Return the [X, Y] coordinate for the center point of the cell that contains the specified text.  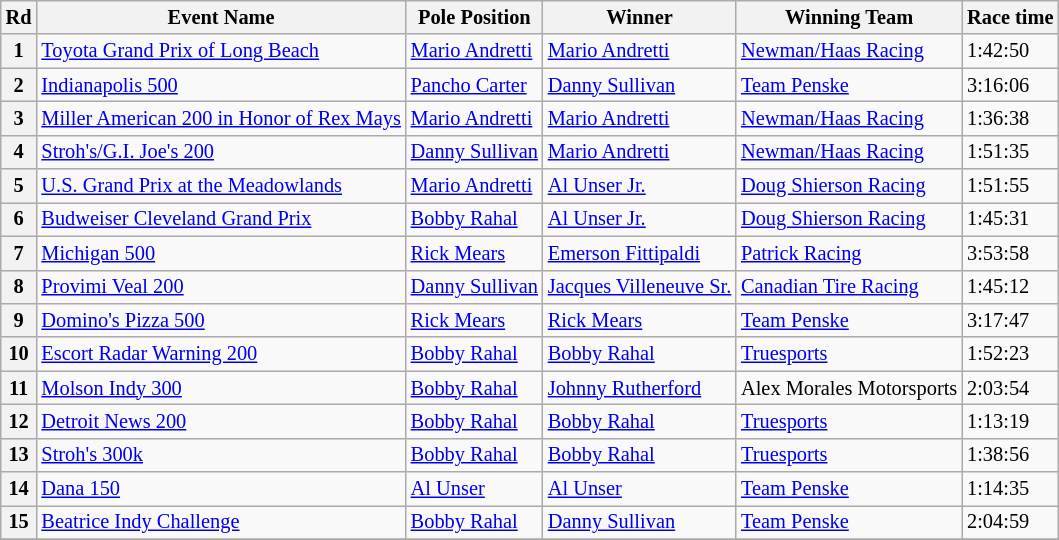
2:03:54 [1010, 388]
Emerson Fittipaldi [640, 253]
Beatrice Indy Challenge [220, 522]
Provimi Veal 200 [220, 287]
1:45:31 [1010, 219]
Johnny Rutherford [640, 388]
Toyota Grand Prix of Long Beach [220, 51]
Patrick Racing [849, 253]
Miller American 200 in Honor of Rex Mays [220, 118]
Michigan 500 [220, 253]
Pole Position [474, 17]
11 [19, 388]
U.S. Grand Prix at the Meadowlands [220, 186]
Indianapolis 500 [220, 85]
4 [19, 152]
1:36:38 [1010, 118]
Stroh's/G.I. Joe's 200 [220, 152]
2 [19, 85]
1:52:23 [1010, 354]
Event Name [220, 17]
3:17:47 [1010, 320]
1:38:56 [1010, 455]
Rd [19, 17]
Alex Morales Motorsports [849, 388]
Molson Indy 300 [220, 388]
1:45:12 [1010, 287]
8 [19, 287]
6 [19, 219]
1:13:19 [1010, 421]
2:04:59 [1010, 522]
1:14:35 [1010, 489]
13 [19, 455]
Winning Team [849, 17]
1:51:55 [1010, 186]
12 [19, 421]
Detroit News 200 [220, 421]
Winner [640, 17]
Stroh's 300k [220, 455]
5 [19, 186]
3:16:06 [1010, 85]
Budweiser Cleveland Grand Prix [220, 219]
1:42:50 [1010, 51]
Canadian Tire Racing [849, 287]
14 [19, 489]
3 [19, 118]
Race time [1010, 17]
Pancho Carter [474, 85]
1 [19, 51]
3:53:58 [1010, 253]
1:51:35 [1010, 152]
Domino's Pizza 500 [220, 320]
Dana 150 [220, 489]
10 [19, 354]
9 [19, 320]
15 [19, 522]
Jacques Villeneuve Sr. [640, 287]
7 [19, 253]
Escort Radar Warning 200 [220, 354]
